Pinpoint the cell where the given text exists, returning its [X, Y] midpoint coordinate. 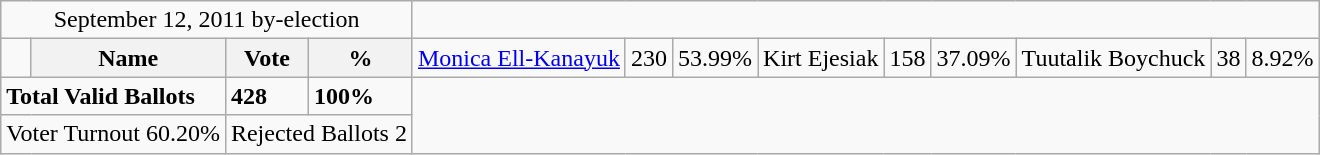
158 [908, 58]
37.09% [974, 58]
100% [361, 96]
8.92% [1282, 58]
Vote [266, 58]
53.99% [714, 58]
428 [266, 96]
Rejected Ballots 2 [318, 134]
Kirt Ejesiak [821, 58]
230 [648, 58]
Tuutalik Boychuck [1114, 58]
Name [128, 58]
Total Valid Ballots [114, 96]
% [361, 58]
38 [1228, 58]
Voter Turnout 60.20% [114, 134]
September 12, 2011 by-election [207, 20]
Monica Ell-Kanayuk [518, 58]
